Provide the (x, y) coordinate of the cell's center where the given text is located.  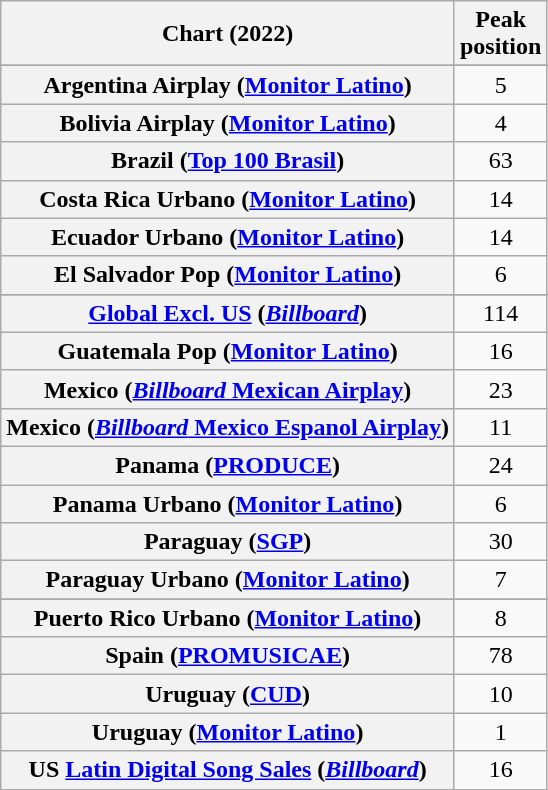
Peakposition (500, 34)
10 (500, 694)
63 (500, 161)
23 (500, 389)
Uruguay (CUD) (228, 694)
78 (500, 656)
Brazil (Top 100 Brasil) (228, 161)
4 (500, 123)
Mexico (Billboard Mexico Espanol Airplay) (228, 427)
Uruguay (Monitor Latino) (228, 732)
Mexico (Billboard Mexican Airplay) (228, 389)
Costa Rica Urbano (Monitor Latino) (228, 199)
Spain (PROMUSICAE) (228, 656)
30 (500, 542)
Guatemala Pop (Monitor Latino) (228, 351)
Ecuador Urbano (Monitor Latino) (228, 237)
Global Excl. US (Billboard) (228, 313)
Argentina Airplay (Monitor Latino) (228, 85)
El Salvador Pop (Monitor Latino) (228, 275)
Chart (2022) (228, 34)
US Latin Digital Song Sales (Billboard) (228, 770)
24 (500, 465)
Puerto Rico Urbano (Monitor Latino) (228, 618)
1 (500, 732)
Bolivia Airplay (Monitor Latino) (228, 123)
7 (500, 580)
11 (500, 427)
Panama (PRODUCE) (228, 465)
114 (500, 313)
Paraguay (SGP) (228, 542)
5 (500, 85)
8 (500, 618)
Panama Urbano (Monitor Latino) (228, 503)
Paraguay Urbano (Monitor Latino) (228, 580)
